Pinpoint the cell where the given text exists, returning its (x, y) midpoint coordinate. 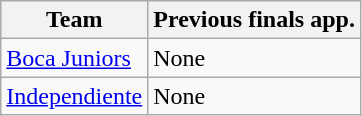
Previous finals app. (254, 20)
Team (74, 20)
Boca Juniors (74, 58)
Independiente (74, 96)
